Pinpoint the cell where the given text exists, returning its [x, y] midpoint coordinate. 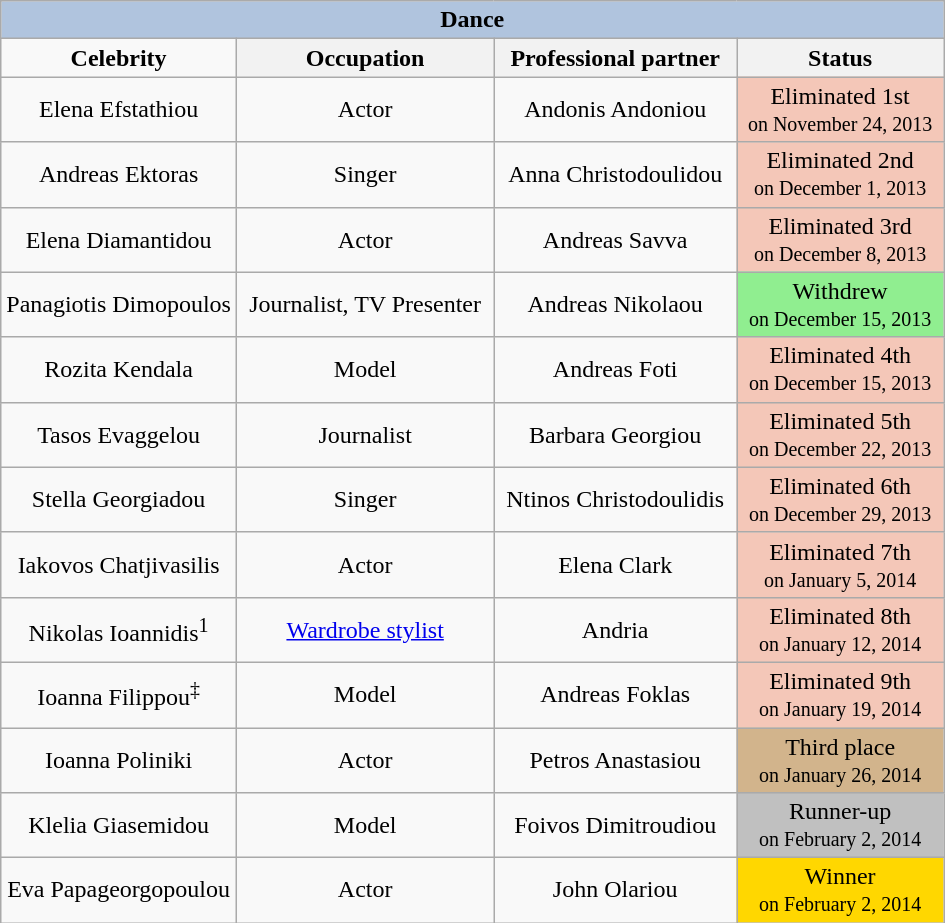
Elena Efstathiou [119, 110]
Eliminated 1ston November 24, 2013 [840, 110]
Foivos Dimitroudiou [616, 826]
Eliminated 9thon January 19, 2014 [840, 694]
Journalist [364, 434]
Eliminated 4thon December 15, 2013 [840, 370]
Runner-upon February 2, 2014 [840, 826]
Eliminated 7thon January 5, 2014 [840, 564]
Status [840, 58]
Eva Papageorgopoulou [119, 890]
Iakovos Chatjivasilis [119, 564]
Tasos Evaggelou [119, 434]
Eliminated 6thon December 29, 2013 [840, 500]
Winneron February 2, 2014 [840, 890]
Journalist, TV Presenter [364, 304]
Ntinos Christodoulidis [616, 500]
Rozita Kendala [119, 370]
Ioanna Filippou‡ [119, 694]
Panagiotis Dimopoulos [119, 304]
Andreas Foklas [616, 694]
Ioanna Poliniki [119, 760]
Barbara Georgiou [616, 434]
Third placeon January 26, 2014 [840, 760]
John Olariou [616, 890]
Eliminated 2ndon December 1, 2013 [840, 174]
Andria [616, 630]
Eliminated 5thon December 22, 2013 [840, 434]
Andreas Savva [616, 240]
Wardrobe stylist [364, 630]
Klelia Giasemidou [119, 826]
Dance [472, 20]
Anna Christodoulidou [616, 174]
Andreas Foti [616, 370]
Stella Georgiadou [119, 500]
Nikolas Ioannidis1 [119, 630]
Eliminated 3rdon December 8, 2013 [840, 240]
Elena Diamantidou [119, 240]
Eliminated 8thon January 12, 2014 [840, 630]
Elena Clark [616, 564]
Andreas Nikolaou [616, 304]
Andreas Ektoras [119, 174]
Withdrewon December 15, 2013 [840, 304]
Celebrity [119, 58]
Petros Anastasiou [616, 760]
Andonis Andoniou [616, 110]
Professional partner [616, 58]
Occupation [364, 58]
